Extract the (X, Y) coordinate from the center of the cell holding the provided text.  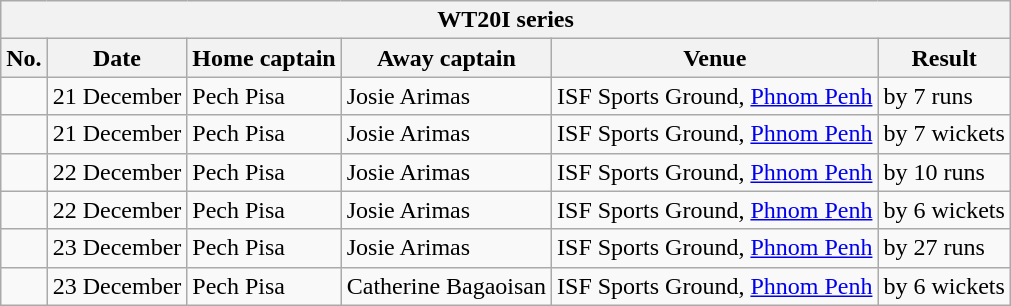
Result (944, 58)
No. (24, 58)
by 7 wickets (944, 134)
by 10 runs (944, 172)
by 27 runs (944, 248)
Away captain (446, 58)
by 7 runs (944, 96)
Venue (715, 58)
Date (117, 58)
Catherine Bagaoisan (446, 286)
Home captain (264, 58)
WT20I series (506, 20)
